Capture the cell that displays the provided text and extract its [X, Y] central coordinate. 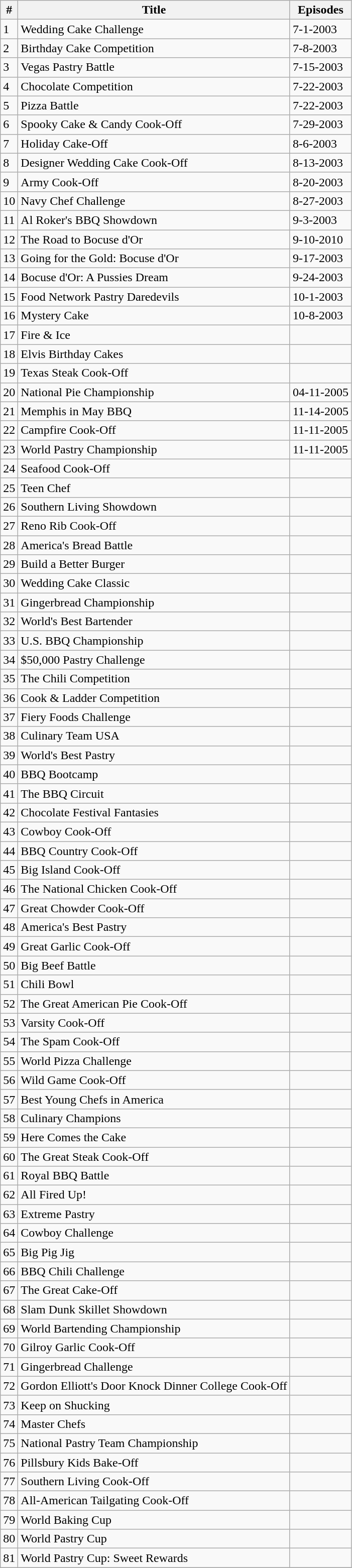
Pillsbury Kids Bake-Off [154, 1463]
14 [9, 278]
18 [9, 354]
7-1-2003 [320, 29]
Build a Better Burger [154, 564]
Title [154, 10]
World's Best Bartender [154, 622]
10-1-2003 [320, 297]
Southern Living Showdown [154, 507]
17 [9, 335]
69 [9, 1329]
16 [9, 316]
28 [9, 545]
79 [9, 1520]
10 [9, 201]
Wedding Cake Classic [154, 583]
63 [9, 1214]
51 [9, 985]
54 [9, 1042]
57 [9, 1099]
39 [9, 755]
Master Chefs [154, 1424]
70 [9, 1348]
45 [9, 870]
Elvis Birthday Cakes [154, 354]
4 [9, 86]
The BBQ Circuit [154, 793]
Mystery Cake [154, 316]
Episodes [320, 10]
7-29-2003 [320, 125]
65 [9, 1252]
World Bartending Championship [154, 1329]
19 [9, 373]
Memphis in May BBQ [154, 411]
Cook & Ladder Competition [154, 698]
15 [9, 297]
Gingerbread Championship [154, 602]
22 [9, 430]
50 [9, 966]
Food Network Pastry Daredevils [154, 297]
Gilroy Garlic Cook-Off [154, 1348]
Cowboy Challenge [154, 1233]
Chocolate Competition [154, 86]
9-24-2003 [320, 278]
9 [9, 182]
29 [9, 564]
78 [9, 1501]
Teen Chef [154, 488]
Wild Game Cook-Off [154, 1080]
72 [9, 1386]
34 [9, 660]
Campfire Cook-Off [154, 430]
America's Best Pastry [154, 927]
9-17-2003 [320, 259]
Here Comes the Cake [154, 1137]
1 [9, 29]
75 [9, 1443]
37 [9, 717]
All Fired Up! [154, 1195]
Designer Wedding Cake Cook-Off [154, 163]
BBQ Country Cook-Off [154, 851]
The Chili Competition [154, 679]
The National Chicken Cook-Off [154, 889]
13 [9, 259]
26 [9, 507]
2 [9, 48]
53 [9, 1023]
BBQ Chili Challenge [154, 1271]
35 [9, 679]
3 [9, 67]
58 [9, 1118]
44 [9, 851]
49 [9, 946]
30 [9, 583]
66 [9, 1271]
Army Cook-Off [154, 182]
World Pizza Challenge [154, 1061]
43 [9, 831]
Gingerbread Challenge [154, 1367]
Gordon Elliott's Door Knock Dinner College Cook-Off [154, 1386]
24 [9, 468]
60 [9, 1156]
27 [9, 526]
11 [9, 220]
9-10-2010 [320, 239]
The Spam Cook-Off [154, 1042]
National Pastry Team Championship [154, 1443]
36 [9, 698]
Extreme Pastry [154, 1214]
76 [9, 1463]
Royal BBQ Battle [154, 1176]
81 [9, 1558]
BBQ Bootcamp [154, 774]
Chili Bowl [154, 985]
41 [9, 793]
23 [9, 449]
59 [9, 1137]
Bocuse d'Or: A Pussies Dream [154, 278]
$50,000 Pastry Challenge [154, 660]
71 [9, 1367]
All-American Tailgating Cook-Off [154, 1501]
U.S. BBQ Championship [154, 641]
Going for the Gold: Bocuse d'Or [154, 259]
The Road to Bocuse d'Or [154, 239]
74 [9, 1424]
Vegas Pastry Battle [154, 67]
National Pie Championship [154, 392]
21 [9, 411]
40 [9, 774]
9-3-2003 [320, 220]
Spooky Cake & Candy Cook-Off [154, 125]
World Pastry Championship [154, 449]
Wedding Cake Challenge [154, 29]
Culinary Team USA [154, 736]
Seafood Cook-Off [154, 468]
77 [9, 1482]
25 [9, 488]
42 [9, 812]
Fiery Foods Challenge [154, 717]
Best Young Chefs in America [154, 1099]
# [9, 10]
Southern Living Cook-Off [154, 1482]
World Baking Cup [154, 1520]
America's Bread Battle [154, 545]
68 [9, 1309]
5 [9, 105]
Big Pig Jig [154, 1252]
7-15-2003 [320, 67]
Reno Rib Cook-Off [154, 526]
7 [9, 144]
31 [9, 602]
Texas Steak Cook-Off [154, 373]
Chocolate Festival Fantasies [154, 812]
The Great American Pie Cook-Off [154, 1004]
Big Beef Battle [154, 966]
8-20-2003 [320, 182]
73 [9, 1405]
46 [9, 889]
World's Best Pastry [154, 755]
33 [9, 641]
56 [9, 1080]
61 [9, 1176]
6 [9, 125]
32 [9, 622]
48 [9, 927]
8-27-2003 [320, 201]
7-8-2003 [320, 48]
Fire & Ice [154, 335]
8-6-2003 [320, 144]
Al Roker's BBQ Showdown [154, 220]
12 [9, 239]
Varsity Cook-Off [154, 1023]
52 [9, 1004]
55 [9, 1061]
Great Chowder Cook-Off [154, 908]
Culinary Champions [154, 1118]
8 [9, 163]
The Great Steak Cook-Off [154, 1156]
Navy Chef Challenge [154, 201]
62 [9, 1195]
Birthday Cake Competition [154, 48]
Keep on Shucking [154, 1405]
The Great Cake-Off [154, 1290]
11-14-2005 [320, 411]
64 [9, 1233]
World Pastry Cup [154, 1539]
8-13-2003 [320, 163]
Holiday Cake-Off [154, 144]
80 [9, 1539]
67 [9, 1290]
Pizza Battle [154, 105]
47 [9, 908]
38 [9, 736]
04-11-2005 [320, 392]
10-8-2003 [320, 316]
Slam Dunk Skillet Showdown [154, 1309]
20 [9, 392]
World Pastry Cup: Sweet Rewards [154, 1558]
Great Garlic Cook-Off [154, 946]
Big Island Cook-Off [154, 870]
Cowboy Cook-Off [154, 831]
